Locate the cell with the specified text and output its (X, Y) center coordinate. 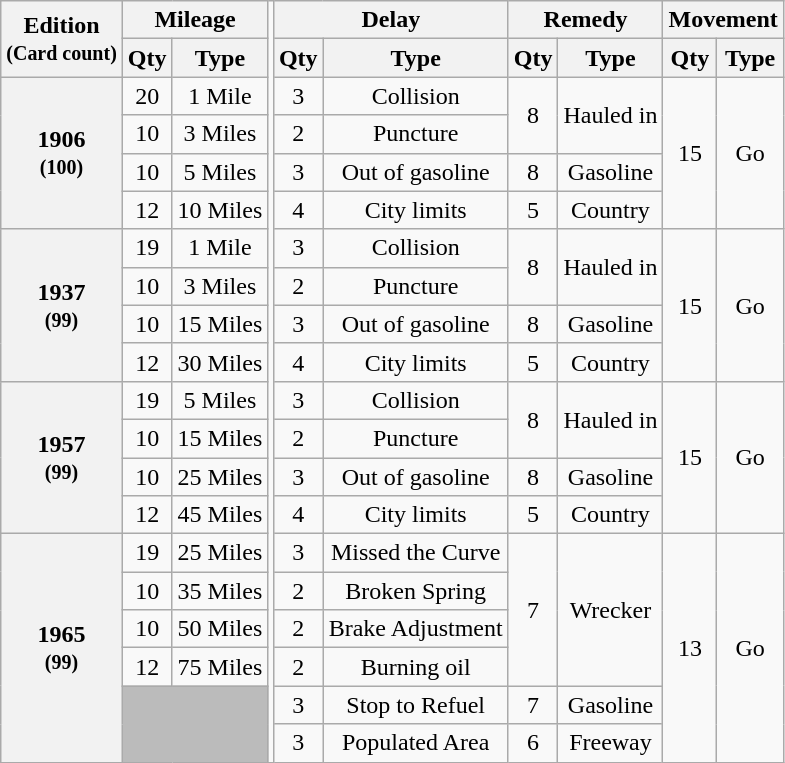
Movement (723, 20)
6 (533, 743)
Stop to Refuel (416, 705)
1965(99) (62, 648)
45 Miles (220, 515)
75 Miles (220, 667)
1937(99) (62, 305)
Burning oil (416, 667)
20 (147, 96)
Remedy (586, 20)
30 Miles (220, 362)
1957(99) (62, 457)
Mileage (194, 20)
10 Miles (220, 210)
Brake Adjustment (416, 629)
Freeway (610, 743)
1906(100) (62, 153)
13 (690, 648)
Delay (390, 20)
Missed the Curve (416, 553)
35 Miles (220, 591)
Broken Spring (416, 591)
50 Miles (220, 629)
Edition(Card count) (62, 39)
Populated Area (416, 743)
Wrecker (610, 610)
